For the text-containing cell, return its midpoint in [x, y] coordinate format. 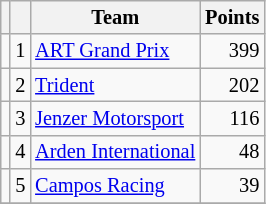
Jenzer Motorsport [115, 118]
39 [232, 186]
5 [20, 186]
Points [232, 17]
399 [232, 51]
Team [115, 17]
48 [232, 152]
Trident [115, 85]
2 [20, 85]
Campos Racing [115, 186]
202 [232, 85]
4 [20, 152]
1 [20, 51]
3 [20, 118]
116 [232, 118]
Arden International [115, 152]
ART Grand Prix [115, 51]
